Detect which cell encompasses the target text, then output its (x, y) center coordinate. 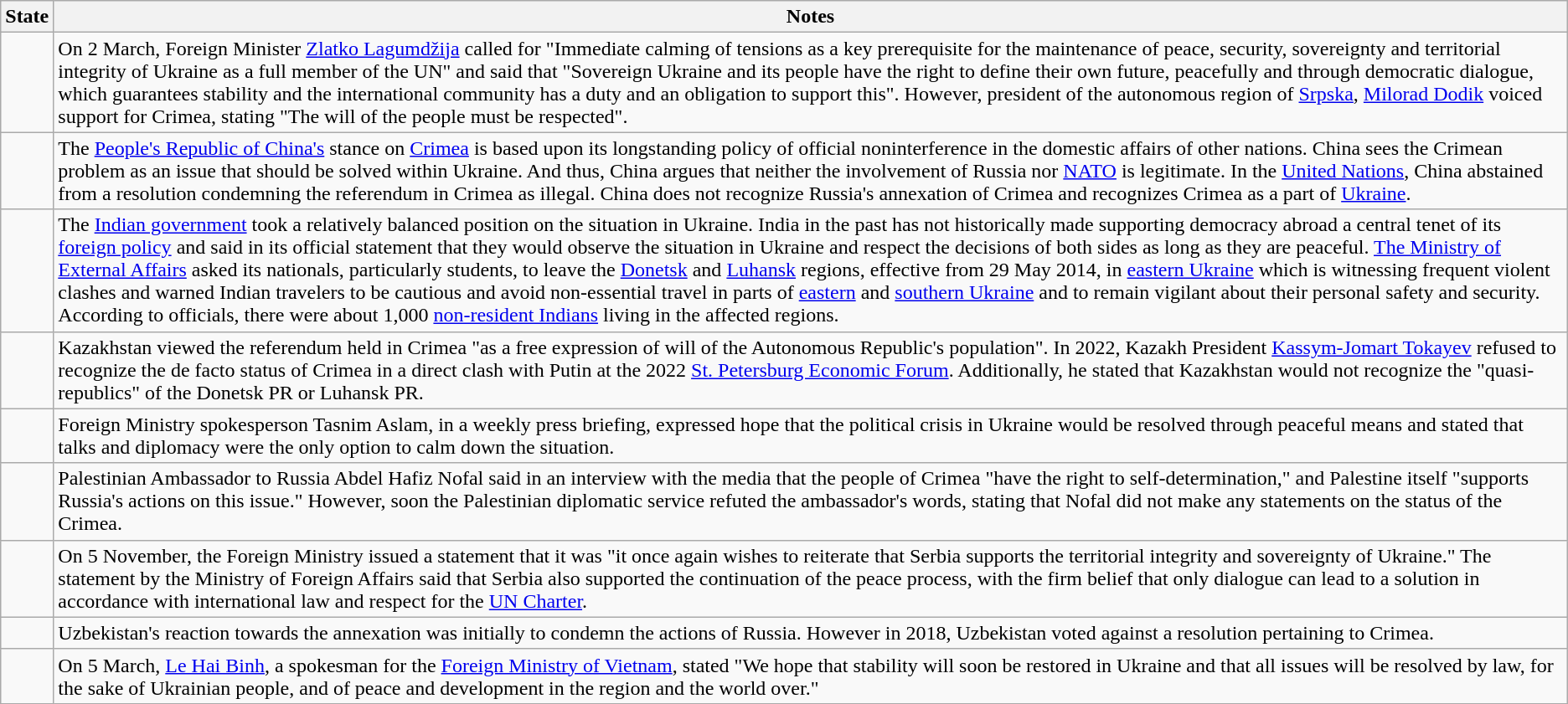
State (27, 17)
Notes (811, 17)
